Provide the [X, Y] coordinate of the cell's center where the given text is located.  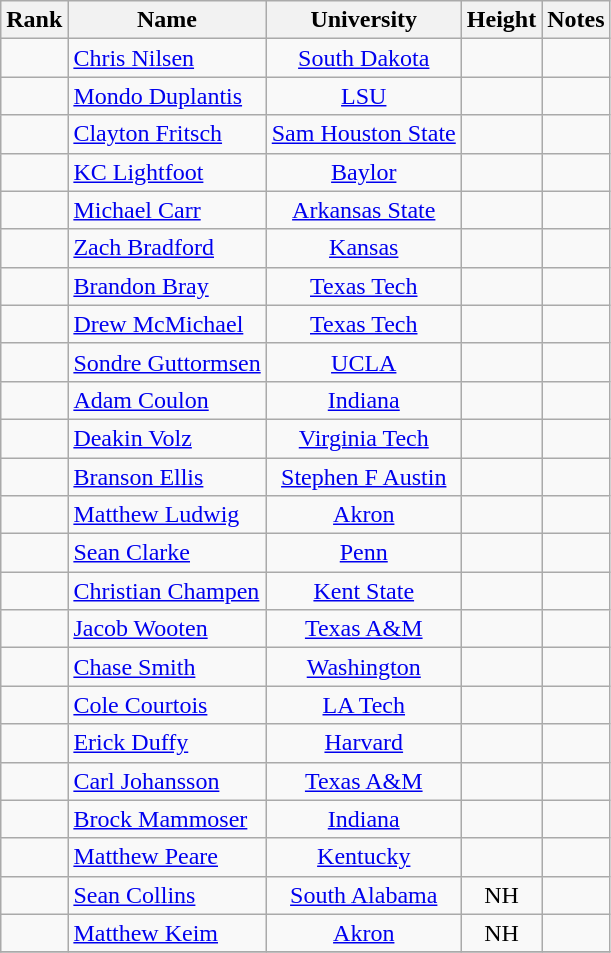
LSU [364, 96]
Christian Champen [167, 591]
Carl Johansson [167, 781]
UCLA [364, 362]
Drew McMichael [167, 324]
Chase Smith [167, 667]
LA Tech [364, 705]
Name [167, 20]
Matthew Ludwig [167, 515]
Virginia Tech [364, 438]
South Dakota [364, 58]
Sam Houston State [364, 134]
Sondre Guttormsen [167, 362]
Cole Courtois [167, 705]
Height [501, 20]
KC Lightfoot [167, 172]
Michael Carr [167, 210]
Kent State [364, 591]
Matthew Peare [167, 857]
Zach Bradford [167, 248]
Washington [364, 667]
Penn [364, 553]
South Alabama [364, 895]
Kansas [364, 248]
Brandon Bray [167, 286]
Notes [576, 20]
University [364, 20]
Adam Coulon [167, 400]
Deakin Volz [167, 438]
Branson Ellis [167, 477]
Harvard [364, 743]
Chris Nilsen [167, 58]
Erick Duffy [167, 743]
Brock Mammoser [167, 819]
Baylor [364, 172]
Stephen F Austin [364, 477]
Kentucky [364, 857]
Mondo Duplantis [167, 96]
Sean Clarke [167, 553]
Matthew Keim [167, 933]
Arkansas State [364, 210]
Clayton Fritsch [167, 134]
Jacob Wooten [167, 629]
Rank [34, 20]
Sean Collins [167, 895]
